Provide the [x, y] coordinate of the cell's center where the given text is located.  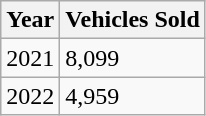
8,099 [133, 58]
Year [30, 20]
2022 [30, 96]
4,959 [133, 96]
2021 [30, 58]
Vehicles Sold [133, 20]
